Extract the [X, Y] coordinate from the center of the cell holding the provided text.  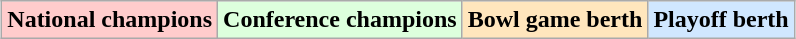
National champions [110, 20]
Playoff berth [721, 20]
Conference champions [340, 20]
Bowl game berth [555, 20]
